Search for the cell housing the specified text and yield its [x, y] center coordinate. 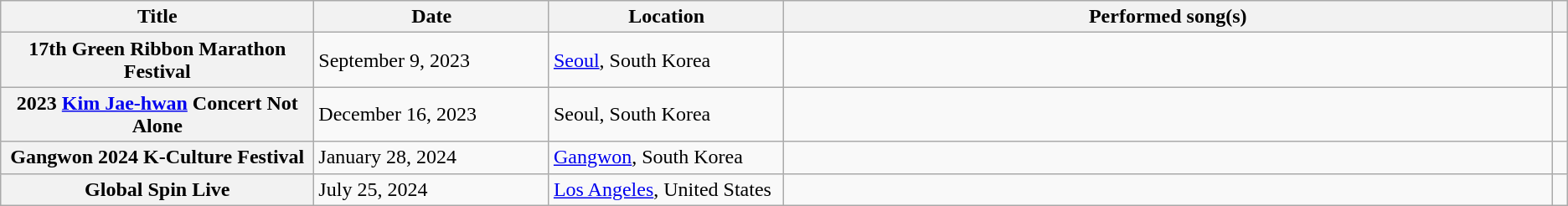
Performed song(s) [1168, 17]
July 25, 2024 [432, 189]
Los Angeles, United States [667, 189]
Location [667, 17]
September 9, 2023 [432, 60]
Gangwon 2024 K-Culture Festival [157, 157]
December 16, 2023 [432, 114]
17th Green Ribbon Marathon Festival [157, 60]
Gangwon, South Korea [667, 157]
2023 Kim Jae-hwan Concert Not Alone [157, 114]
Title [157, 17]
Date [432, 17]
Global Spin Live [157, 189]
January 28, 2024 [432, 157]
